Identify which cell holds the provided text, then report its (X, Y) central coordinate. 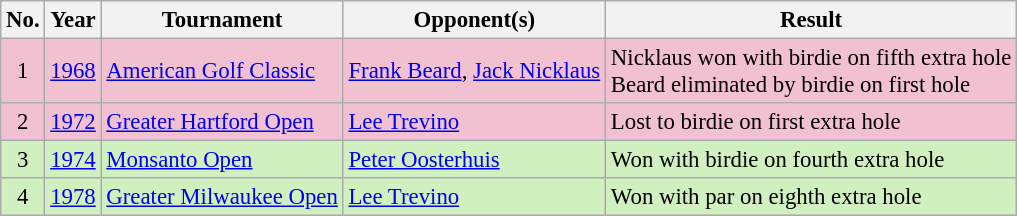
Peter Oosterhuis (474, 160)
1 (23, 72)
Frank Beard, Jack Nicklaus (474, 72)
Tournament (222, 20)
Lost to birdie on first extra hole (812, 122)
1974 (73, 160)
2 (23, 122)
4 (23, 197)
Result (812, 20)
Opponent(s) (474, 20)
1978 (73, 197)
3 (23, 160)
Monsanto Open (222, 160)
Won with par on eighth extra hole (812, 197)
Nicklaus won with birdie on fifth extra holeBeard eliminated by birdie on first hole (812, 72)
Won with birdie on fourth extra hole (812, 160)
1968 (73, 72)
Greater Hartford Open (222, 122)
No. (23, 20)
Year (73, 20)
Greater Milwaukee Open (222, 197)
1972 (73, 122)
American Golf Classic (222, 72)
